Find where the given text appears and provide that cell's center as [x, y] coordinate. 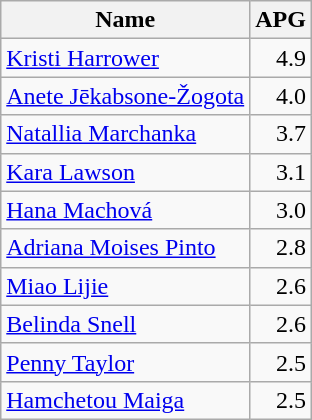
Adriana Moises Pinto [126, 248]
Miao Lijie [126, 286]
Hana Machová [126, 210]
Name [126, 20]
APG [281, 20]
4.9 [281, 58]
Kristi Harrower [126, 58]
3.1 [281, 172]
4.0 [281, 96]
3.0 [281, 210]
2.8 [281, 248]
Hamchetou Maiga [126, 400]
3.7 [281, 134]
Anete Jēkabsone-Žogota [126, 96]
Kara Lawson [126, 172]
Belinda Snell [126, 324]
Penny Taylor [126, 362]
Natallia Marchanka [126, 134]
